Scan for the cell matching the given text and deliver its (X, Y) coordinate at center. 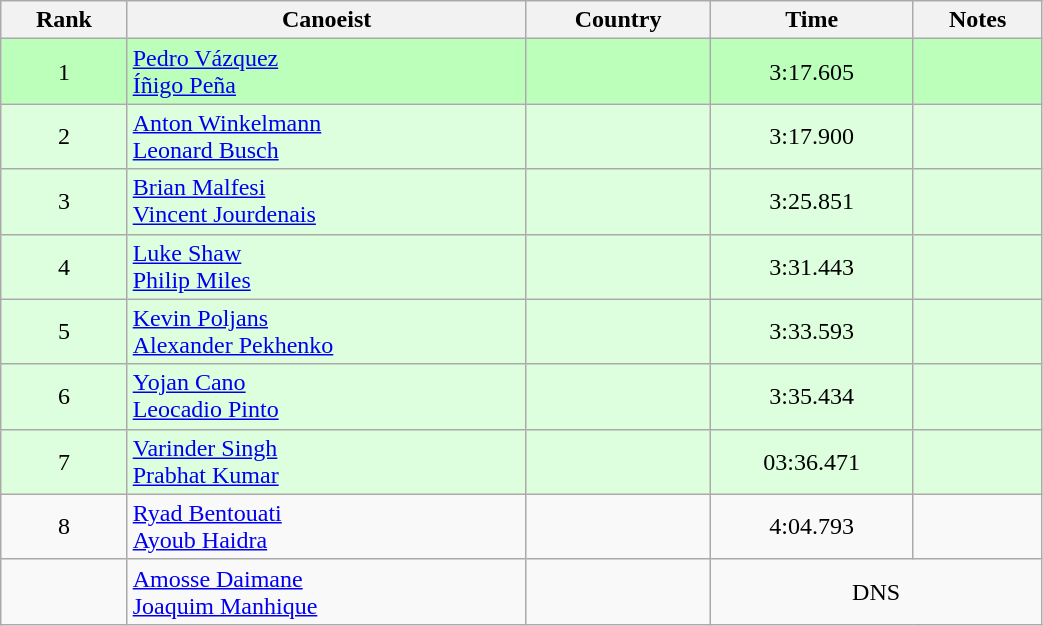
Varinder SinghPrabhat Kumar (326, 462)
3 (64, 202)
3:31.443 (812, 266)
7 (64, 462)
Pedro VázquezÍñigo Peña (326, 72)
Kevin PoljansAlexander Pekhenko (326, 332)
03:36.471 (812, 462)
Canoeist (326, 20)
DNS (876, 592)
Rank (64, 20)
2 (64, 136)
Brian MalfesiVincent Jourdenais (326, 202)
Yojan CanoLeocadio Pinto (326, 396)
4:04.793 (812, 526)
3:35.434 (812, 396)
3:17.605 (812, 72)
6 (64, 396)
3:25.851 (812, 202)
1 (64, 72)
Amosse DaimaneJoaquim Manhique (326, 592)
Notes (978, 20)
Luke ShawPhilip Miles (326, 266)
Country (618, 20)
5 (64, 332)
3:33.593 (812, 332)
4 (64, 266)
8 (64, 526)
3:17.900 (812, 136)
Ryad BentouatiAyoub Haidra (326, 526)
Anton WinkelmannLeonard Busch (326, 136)
Time (812, 20)
